Pinpoint the cell where the given text exists, returning its (x, y) midpoint coordinate. 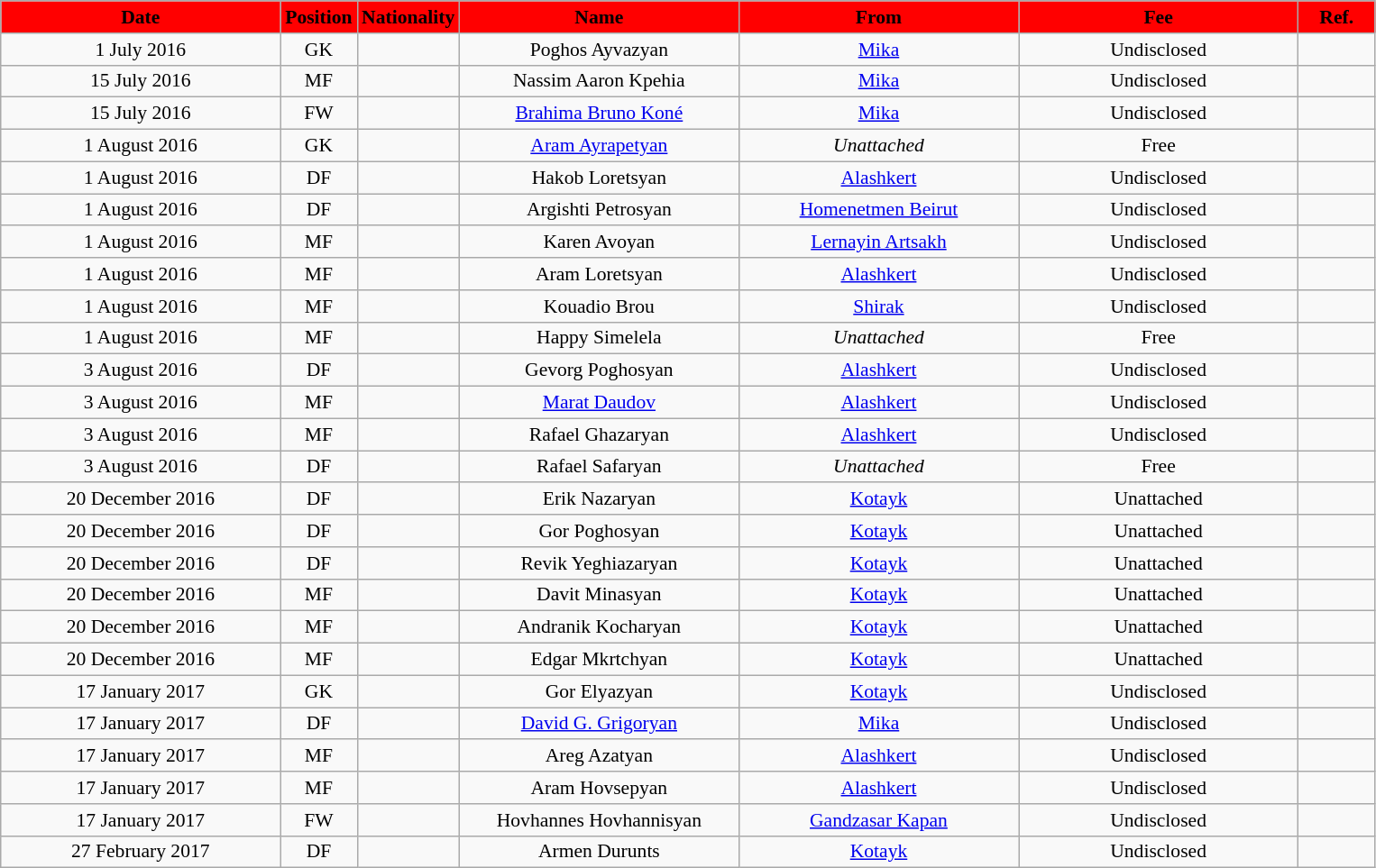
Hovhannes Hovhannisyan (599, 820)
Revik Yeghiazaryan (599, 563)
Homenetmen Beirut (878, 210)
Gor Poghosyan (599, 531)
Nationality (408, 17)
Ref. (1336, 17)
Gandzasar Kapan (878, 820)
Poghos Ayvazyan (599, 50)
Kouadio Brou (599, 306)
Position (319, 17)
Armen Durunts (599, 852)
Davit Minasyan (599, 595)
Nassim Aaron Kpehia (599, 81)
Edgar Mkrtchyan (599, 660)
From (878, 17)
Erik Nazaryan (599, 499)
Name (599, 17)
Lernayin Artsakh (878, 242)
Rafael Safaryan (599, 467)
Fee (1159, 17)
Marat Daudov (599, 403)
Areg Azatyan (599, 756)
Rafael Ghazaryan (599, 434)
David G. Grigoryan (599, 724)
Hakob Loretsyan (599, 178)
Aram Loretsyan (599, 274)
27 February 2017 (141, 852)
Shirak (878, 306)
Andranik Kocharyan (599, 627)
1 July 2016 (141, 50)
Aram Hovsepyan (599, 788)
Aram Ayrapetyan (599, 146)
Karen Avoyan (599, 242)
Argishti Petrosyan (599, 210)
Happy Simelela (599, 338)
Brahima Bruno Koné (599, 114)
Gor Elyazyan (599, 691)
Date (141, 17)
Gevorg Poghosyan (599, 370)
